Identify which cell holds the provided text, then report its (x, y) central coordinate. 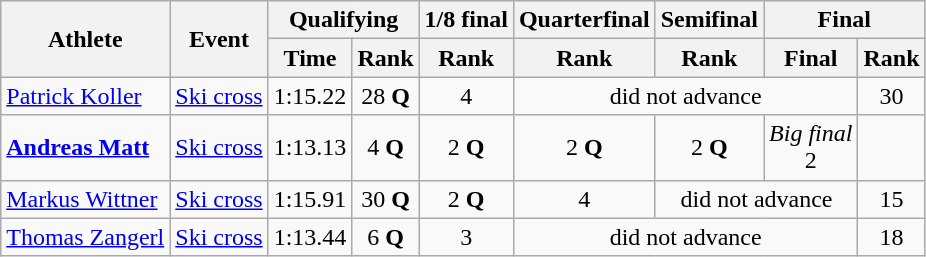
4 Q (386, 148)
6 Q (386, 237)
28 Q (386, 96)
Big final2 (811, 148)
Athlete (86, 39)
1:13.13 (310, 148)
Markus Wittner (86, 199)
18 (892, 237)
Quarterfinal (584, 20)
Patrick Koller (86, 96)
30 Q (386, 199)
1:15.22 (310, 96)
Qualifying (344, 20)
1:13.44 (310, 237)
1/8 final (466, 20)
Time (310, 58)
Thomas Zangerl (86, 237)
Semifinal (709, 20)
15 (892, 199)
30 (892, 96)
1:15.91 (310, 199)
3 (466, 237)
Andreas Matt (86, 148)
Event (219, 39)
